Provide the (X, Y) coordinate of the cell's center where the given text is located.  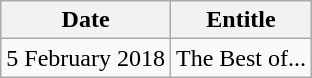
5 February 2018 (86, 58)
Date (86, 20)
The Best of... (240, 58)
Entitle (240, 20)
